Identify which cell holds the provided text, then report its [x, y] central coordinate. 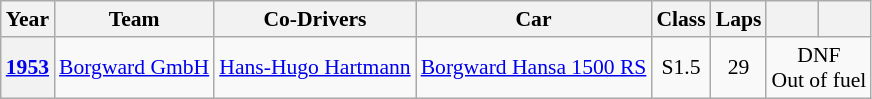
Hans-Hugo Hartmann [314, 68]
Co-Drivers [314, 19]
DNFOut of fuel [818, 68]
Year [28, 19]
Laps [739, 19]
S1.5 [680, 68]
Class [680, 19]
Borgward Hansa 1500 RS [534, 68]
1953 [28, 68]
Borgward GmbH [134, 68]
Team [134, 19]
29 [739, 68]
Car [534, 19]
